Identify which cell holds the provided text, then report its [X, Y] central coordinate. 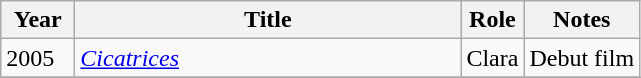
Cicatrices [268, 58]
2005 [38, 58]
Notes [582, 20]
Year [38, 20]
Debut film [582, 58]
Role [492, 20]
Title [268, 20]
Clara [492, 58]
